Determine the [x, y] coordinate at the center of the cell enclosing the given text.  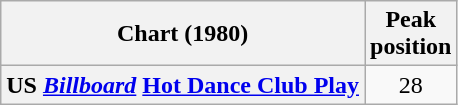
Peakposition [411, 34]
Chart (1980) [183, 34]
28 [411, 85]
US Billboard Hot Dance Club Play [183, 85]
